Search for the cell housing the specified text and yield its [x, y] center coordinate. 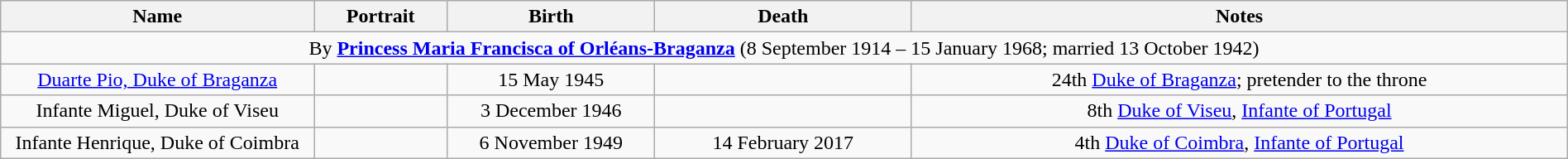
3 December 1946 [551, 111]
By Princess Maria Francisca of Orléans-Braganza (8 September 1914 – 15 January 1968; married 13 October 1942) [784, 48]
15 May 1945 [551, 79]
Duarte Pio, Duke of Braganza [157, 79]
6 November 1949 [551, 142]
Portrait [380, 17]
4th Duke of Coimbra, Infante of Portugal [1239, 142]
24th Duke of Braganza; pretender to the throne [1239, 79]
Infante Miguel, Duke of Viseu [157, 111]
Name [157, 17]
Death [783, 17]
8th Duke of Viseu, Infante of Portugal [1239, 111]
Infante Henrique, Duke of Coimbra [157, 142]
14 February 2017 [783, 142]
Notes [1239, 17]
Birth [551, 17]
